Identify which cell holds the provided text, then report its (X, Y) central coordinate. 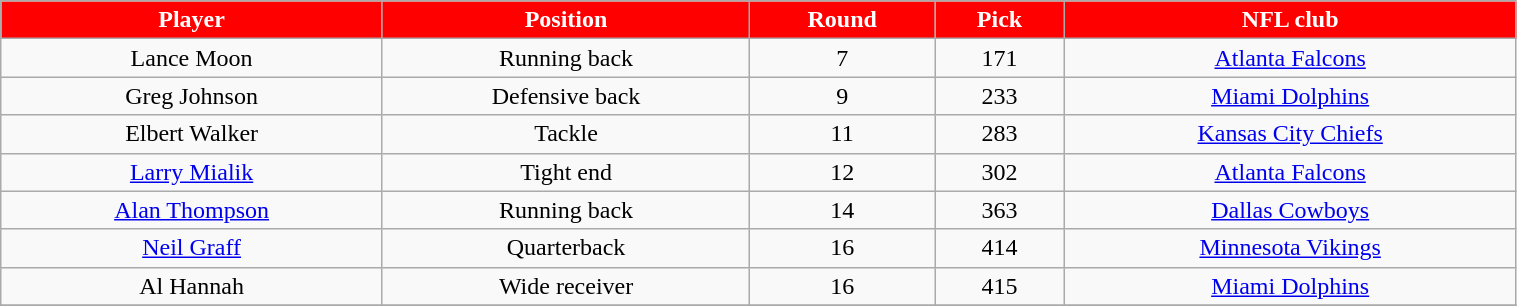
Player (192, 20)
Lance Moon (192, 58)
Elbert Walker (192, 134)
Al Hannah (192, 286)
Round (842, 20)
12 (842, 172)
302 (1000, 172)
Position (566, 20)
Defensive back (566, 96)
Tackle (566, 134)
Kansas City Chiefs (1290, 134)
283 (1000, 134)
Wide receiver (566, 286)
Dallas Cowboys (1290, 210)
Larry Mialik (192, 172)
NFL club (1290, 20)
11 (842, 134)
Minnesota Vikings (1290, 248)
171 (1000, 58)
415 (1000, 286)
414 (1000, 248)
Greg Johnson (192, 96)
14 (842, 210)
Alan Thompson (192, 210)
Quarterback (566, 248)
363 (1000, 210)
7 (842, 58)
9 (842, 96)
Tight end (566, 172)
233 (1000, 96)
Neil Graff (192, 248)
Pick (1000, 20)
